For the text-containing cell, return its midpoint in [x, y] coordinate format. 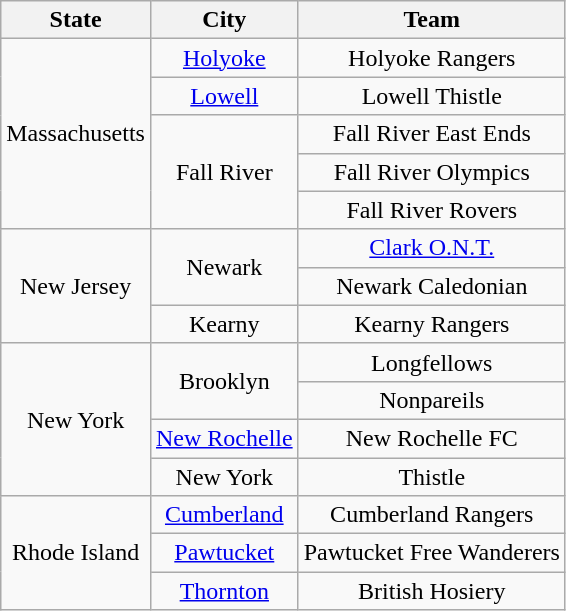
New Rochelle FC [432, 438]
Fall River [224, 172]
Team [432, 20]
Lowell [224, 96]
Lowell Thistle [432, 96]
Rhode Island [76, 553]
British Hosiery [432, 591]
Newark [224, 267]
New Rochelle [224, 438]
Cumberland Rangers [432, 515]
Fall River Rovers [432, 210]
Longfellows [432, 362]
City [224, 20]
Kearny [224, 324]
New Jersey [76, 286]
Thistle [432, 477]
Kearny Rangers [432, 324]
Newark Caledonian [432, 286]
Massachusetts [76, 134]
Holyoke [224, 58]
Thornton [224, 591]
Pawtucket [224, 553]
Brooklyn [224, 381]
Pawtucket Free Wanderers [432, 553]
Clark O.N.T. [432, 248]
Nonpareils [432, 400]
Cumberland [224, 515]
Fall River East Ends [432, 134]
State [76, 20]
Fall River Olympics [432, 172]
Holyoke Rangers [432, 58]
